Detect which cell encompasses the target text, then output its [x, y] center coordinate. 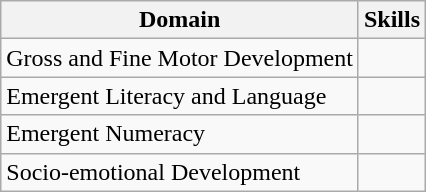
Emergent Numeracy [180, 134]
Domain [180, 20]
Emergent Literacy and Language [180, 96]
Socio-emotional Development [180, 172]
Skills [392, 20]
Gross and Fine Motor Development [180, 58]
